Return (X, Y) of the center of cell containing provided text 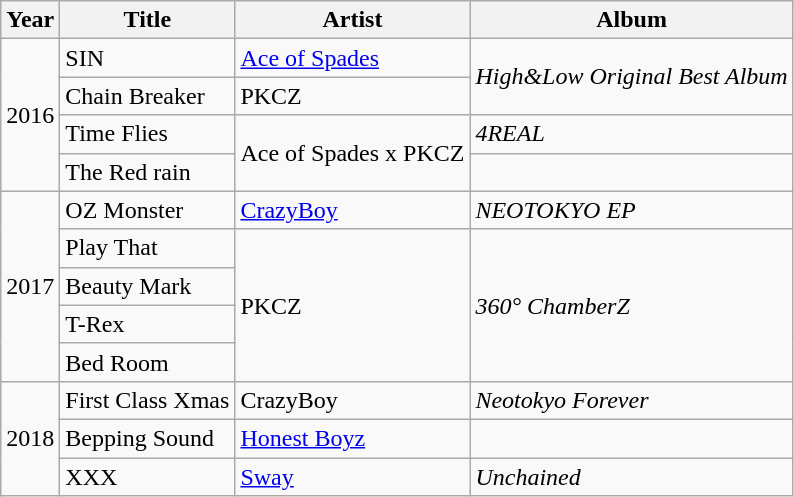
Title (148, 20)
XXX (148, 477)
2018 (30, 438)
Neotokyo Forever (632, 400)
Album (632, 20)
Artist (352, 20)
T-Rex (148, 324)
OZ Monster (148, 210)
Time Flies (148, 134)
High&Low Original Best Album (632, 77)
Unchained (632, 477)
Play That (148, 248)
Bepping Sound (148, 438)
Chain Breaker (148, 96)
First Class Xmas (148, 400)
SIN (148, 58)
4REAL (632, 134)
Ace of Spades (352, 58)
Honest Boyz (352, 438)
Bed Room (148, 362)
Year (30, 20)
The Red rain (148, 172)
Sway (352, 477)
360° ChamberZ (632, 305)
NEOTOKYO EP (632, 210)
Ace of Spades x PKCZ (352, 153)
2017 (30, 286)
Beauty Mark (148, 286)
2016 (30, 115)
